Search for the cell housing the specified text and yield its (x, y) center coordinate. 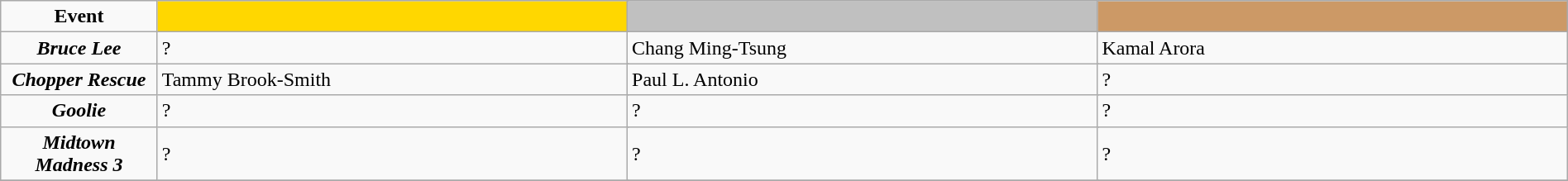
Chang Ming-Tsung (863, 48)
Goolie (79, 111)
Kamal Arora (1332, 48)
Tammy Brook-Smith (392, 79)
Event (79, 17)
Midtown Madness 3 (79, 154)
Paul L. Antonio (863, 79)
Chopper Rescue (79, 79)
Bruce Lee (79, 48)
